Detect which cell encompasses the target text, then output its (X, Y) center coordinate. 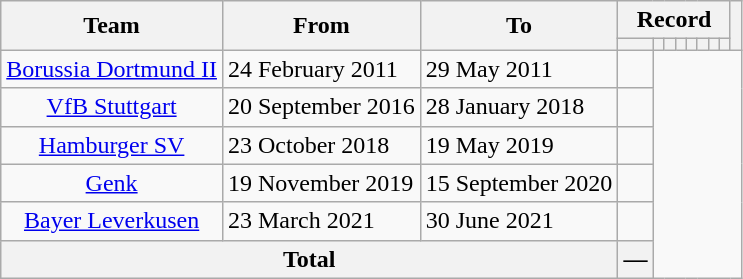
23 October 2018 (321, 145)
Record (674, 20)
20 September 2016 (321, 107)
29 May 2011 (519, 69)
Total (310, 259)
Genk (112, 183)
30 June 2021 (519, 221)
Team (112, 26)
19 May 2019 (519, 145)
15 September 2020 (519, 183)
Bayer Leverkusen (112, 221)
19 November 2019 (321, 183)
— (636, 259)
28 January 2018 (519, 107)
To (519, 26)
VfB Stuttgart (112, 107)
24 February 2011 (321, 69)
From (321, 26)
Borussia Dortmund II (112, 69)
23 March 2021 (321, 221)
Hamburger SV (112, 145)
